Provide the [x, y] coordinate of the cell's center where the given text is located.  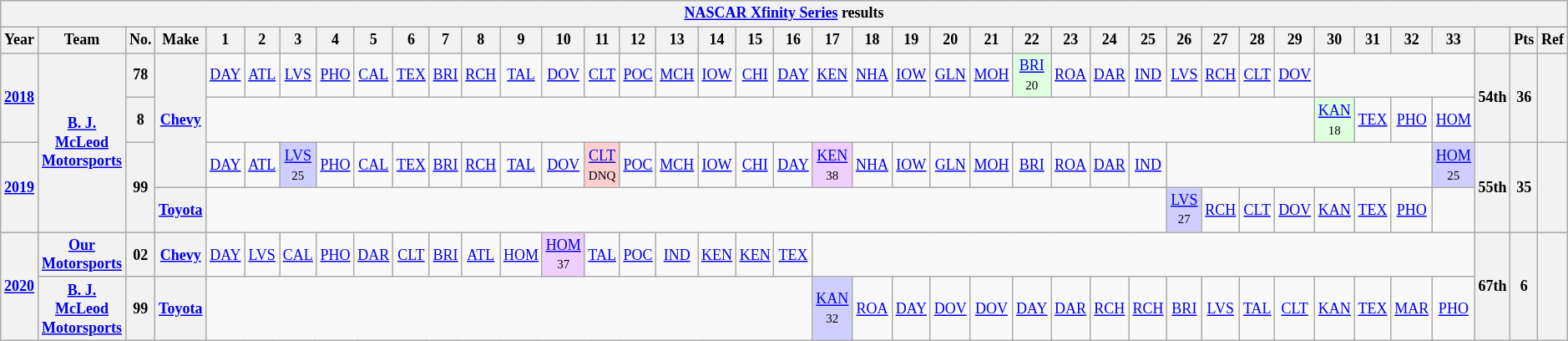
KEN38 [832, 165]
16 [793, 40]
Pts [1525, 40]
36 [1525, 97]
KAN32 [832, 308]
LVS25 [297, 165]
15 [755, 40]
30 [1335, 40]
27 [1221, 40]
Our Motorsports [82, 255]
13 [677, 40]
32 [1412, 40]
5 [374, 40]
LVS27 [1184, 210]
No. [140, 40]
2019 [20, 187]
67th [1493, 287]
17 [832, 40]
12 [638, 40]
54th [1493, 97]
Year [20, 40]
Make [180, 40]
55th [1493, 187]
21 [992, 40]
22 [1032, 40]
35 [1525, 187]
Ref [1553, 40]
3 [297, 40]
HOM37 [563, 255]
HOM25 [1454, 165]
1 [225, 40]
24 [1109, 40]
78 [140, 75]
23 [1070, 40]
02 [140, 255]
31 [1373, 40]
19 [911, 40]
CLTDNQ [602, 165]
18 [873, 40]
NASCAR Xfinity Series results [784, 13]
11 [602, 40]
33 [1454, 40]
29 [1295, 40]
9 [521, 40]
BRI20 [1032, 75]
KAN18 [1335, 120]
20 [950, 40]
2020 [20, 287]
10 [563, 40]
26 [1184, 40]
Team [82, 40]
7 [446, 40]
14 [717, 40]
2018 [20, 97]
2 [262, 40]
25 [1148, 40]
4 [336, 40]
28 [1257, 40]
MAR [1412, 308]
